Find where the given text appears and provide that cell's center as (x, y) coordinate. 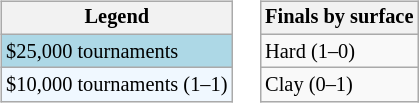
$10,000 tournaments (1–1) (116, 85)
Hard (1–0) (339, 51)
Finals by surface (339, 18)
Legend (116, 18)
Clay (0–1) (339, 85)
$25,000 tournaments (116, 51)
